Pinpoint the cell where the given text exists, returning its (X, Y) midpoint coordinate. 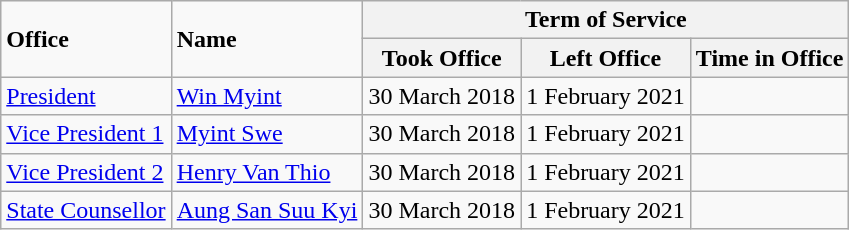
Office (86, 39)
Took Office (442, 58)
Name (267, 39)
Left Office (606, 58)
Vice President 2 (86, 172)
State Counsellor (86, 210)
President (86, 96)
Henry Van Thio (267, 172)
Win Myint (267, 96)
Term of Service (606, 20)
Time in Office (770, 58)
Aung San Suu Kyi (267, 210)
Vice President 1 (86, 134)
Myint Swe (267, 134)
